Scan for the cell matching the given text and deliver its (x, y) coordinate at center. 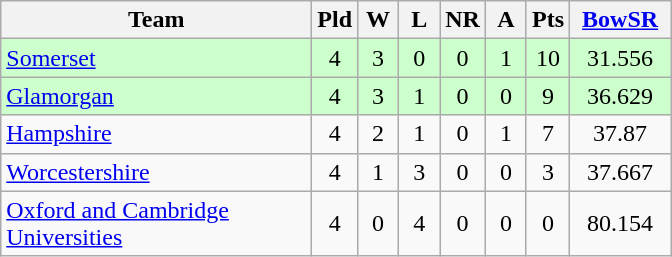
7 (548, 134)
Oxford and Cambridge Universities (156, 224)
80.154 (620, 224)
Worcestershire (156, 172)
NR (463, 20)
2 (378, 134)
L (420, 20)
10 (548, 58)
A (506, 20)
Team (156, 20)
Hampshire (156, 134)
Pld (335, 20)
Glamorgan (156, 96)
Pts (548, 20)
31.556 (620, 58)
36.629 (620, 96)
W (378, 20)
9 (548, 96)
37.87 (620, 134)
Somerset (156, 58)
BowSR (620, 20)
37.667 (620, 172)
